Return the (x, y) coordinate for the center point of the cell that contains the specified text.  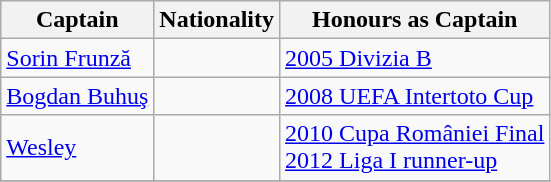
Bogdan Buhuş (78, 96)
Captain (78, 20)
Wesley (78, 148)
Honours as Captain (415, 20)
Nationality (217, 20)
Sorin Frunză (78, 58)
2008 UEFA Intertoto Cup (415, 96)
2010 Cupa României Final2012 Liga I runner-up (415, 148)
2005 Divizia B (415, 58)
